Detect which cell encompasses the target text, then output its (X, Y) center coordinate. 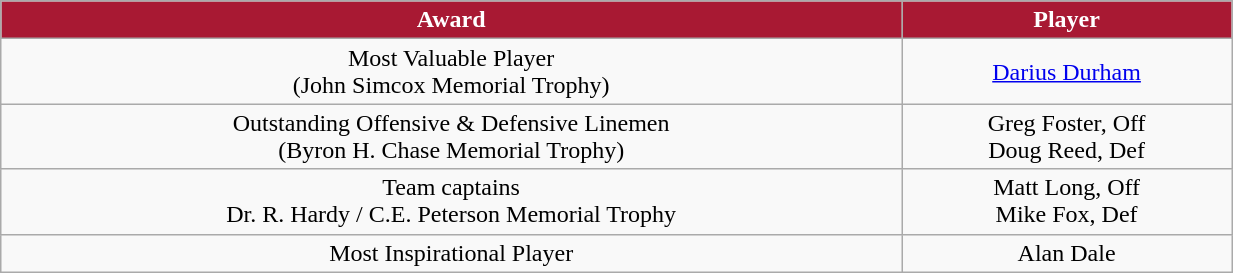
Outstanding Offensive & Defensive Linemen(Byron H. Chase Memorial Trophy) (452, 136)
Matt Long, OffMike Fox, Def (1067, 202)
Most Valuable Player(John Simcox Memorial Trophy) (452, 72)
Team captainsDr. R. Hardy / C.E. Peterson Memorial Trophy (452, 202)
Darius Durham (1067, 72)
Alan Dale (1067, 253)
Greg Foster, OffDoug Reed, Def (1067, 136)
Most Inspirational Player (452, 253)
Player (1067, 20)
Award (452, 20)
